Extract the (x, y) coordinate from the center of the cell holding the provided text.  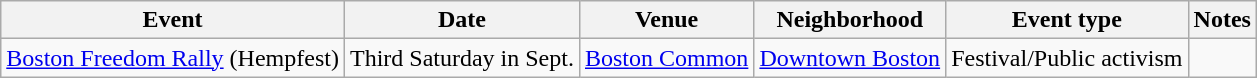
Third Saturday in Sept. (462, 58)
Downtown Boston (850, 58)
Event (173, 20)
Event type (1067, 20)
Venue (666, 20)
Date (462, 20)
Boston Freedom Rally (Hempfest) (173, 58)
Notes (1222, 20)
Neighborhood (850, 20)
Boston Common (666, 58)
Festival/Public activism (1067, 58)
